For the text-containing cell, return its midpoint in (X, Y) coordinate format. 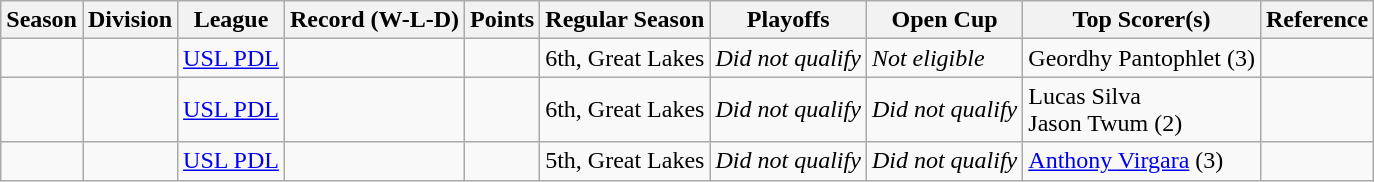
Geordhy Pantophlet (3) (1142, 58)
Points (502, 20)
League (232, 20)
Record (W-L-D) (374, 20)
Playoffs (788, 20)
Not eligible (944, 58)
5th, Great Lakes (625, 161)
Open Cup (944, 20)
Division (130, 20)
Lucas Silva Jason Twum (2) (1142, 110)
Anthony Virgara (3) (1142, 161)
Reference (1316, 20)
Top Scorer(s) (1142, 20)
Season (42, 20)
Regular Season (625, 20)
